Locate the cell with the specified text and output its [x, y] center coordinate. 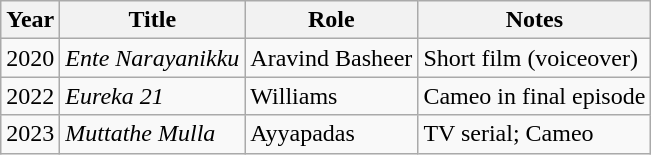
2022 [30, 96]
Williams [332, 96]
Eureka 21 [152, 96]
Cameo in final episode [534, 96]
Ente Narayanikku [152, 58]
2020 [30, 58]
Short film (voiceover) [534, 58]
Title [152, 20]
Year [30, 20]
Aravind Basheer [332, 58]
2023 [30, 134]
Muttathe Mulla [152, 134]
Ayyapadas [332, 134]
Role [332, 20]
Notes [534, 20]
TV serial; Cameo [534, 134]
